Determine the (X, Y) coordinate at the center of the cell enclosing the given text.  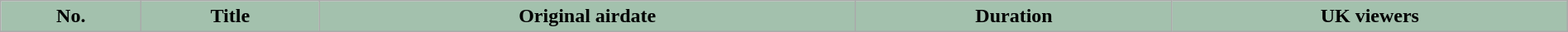
Duration (1014, 16)
Original airdate (587, 16)
No. (71, 16)
Title (230, 16)
UK viewers (1370, 16)
